Extract the [X, Y] coordinate from the center of the cell holding the provided text.  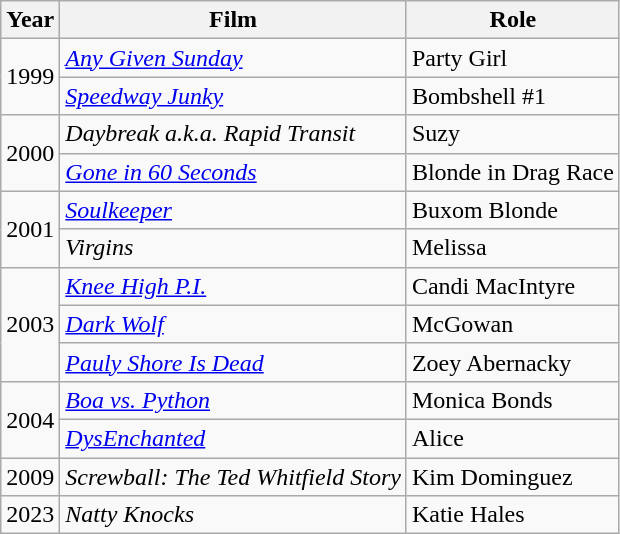
Party Girl [512, 58]
DysEnchanted [234, 438]
Screwball: The Ted Whitfield Story [234, 477]
Role [512, 20]
Melissa [512, 248]
2004 [30, 419]
Blonde in Drag Race [512, 172]
1999 [30, 77]
2009 [30, 477]
2001 [30, 229]
Suzy [512, 134]
Knee High P.I. [234, 286]
Monica Bonds [512, 400]
Pauly Shore Is Dead [234, 362]
Katie Hales [512, 515]
Gone in 60 Seconds [234, 172]
2003 [30, 324]
Daybreak a.k.a. Rapid Transit [234, 134]
Candi MacIntyre [512, 286]
Alice [512, 438]
Zoey Abernacky [512, 362]
Film [234, 20]
Soulkeeper [234, 210]
Dark Wolf [234, 324]
Virgins [234, 248]
McGowan [512, 324]
Buxom Blonde [512, 210]
2023 [30, 515]
Speedway Junky [234, 96]
Natty Knocks [234, 515]
Boa vs. Python [234, 400]
Any Given Sunday [234, 58]
Bombshell #1 [512, 96]
Year [30, 20]
2000 [30, 153]
Kim Dominguez [512, 477]
